Return [x, y] of the center of cell containing provided text 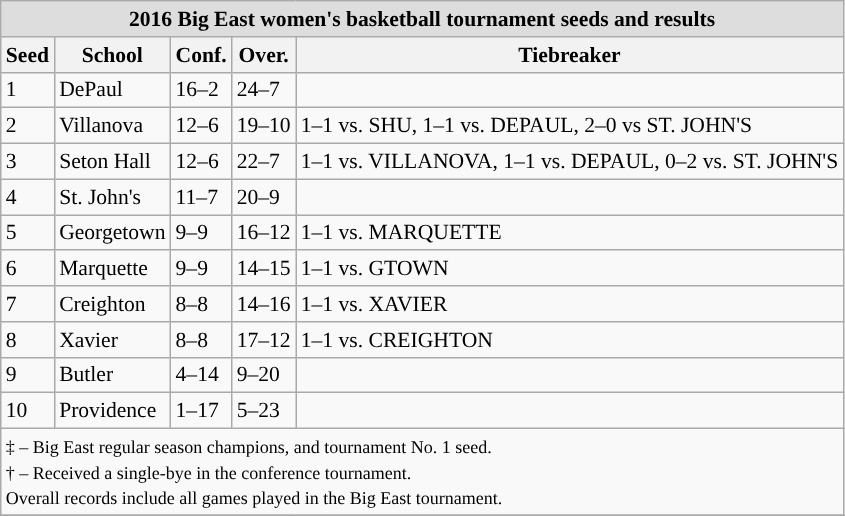
Tiebreaker [570, 55]
Butler [112, 375]
11–7 [202, 197]
19–10 [264, 126]
Seton Hall [112, 162]
1–1 vs. VILLANOVA, 1–1 vs. DEPAUL, 0–2 vs. ST. JOHN'S [570, 162]
1–1 vs. XAVIER [570, 304]
Xavier [112, 340]
Villanova [112, 126]
17–12 [264, 340]
1–17 [202, 411]
2016 Big East women's basketball tournament seeds and results [422, 19]
2 [28, 126]
Over. [264, 55]
Seed [28, 55]
5 [28, 233]
6 [28, 269]
14–16 [264, 304]
5–23 [264, 411]
Conf. [202, 55]
School [112, 55]
20–9 [264, 197]
14–15 [264, 269]
St. John's [112, 197]
10 [28, 411]
1–1 vs. CREIGHTON [570, 340]
Creighton [112, 304]
DePaul [112, 90]
Providence [112, 411]
3 [28, 162]
1–1 vs. MARQUETTE [570, 233]
Marquette [112, 269]
16–12 [264, 233]
Georgetown [112, 233]
16–2 [202, 90]
1–1 vs. SHU, 1–1 vs. DEPAUL, 2–0 vs ST. JOHN'S [570, 126]
4–14 [202, 375]
4 [28, 197]
1 [28, 90]
9 [28, 375]
8 [28, 340]
1–1 vs. GTOWN [570, 269]
24–7 [264, 90]
7 [28, 304]
22–7 [264, 162]
9–20 [264, 375]
